Determine the [X, Y] coordinate at the center of the cell enclosing the given text.  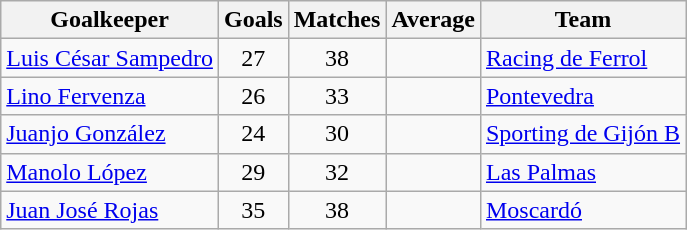
33 [337, 96]
Lino Fervenza [110, 96]
Moscardó [582, 210]
Pontevedra [582, 96]
Racing de Ferrol [582, 58]
Manolo López [110, 172]
26 [253, 96]
Goalkeeper [110, 20]
Matches [337, 20]
Luis César Sampedro [110, 58]
Las Palmas [582, 172]
Team [582, 20]
27 [253, 58]
Juanjo González [110, 134]
35 [253, 210]
29 [253, 172]
Juan José Rojas [110, 210]
24 [253, 134]
Goals [253, 20]
Sporting de Gijón B [582, 134]
30 [337, 134]
32 [337, 172]
Average [434, 20]
